Return [x, y] of the center of cell containing provided text 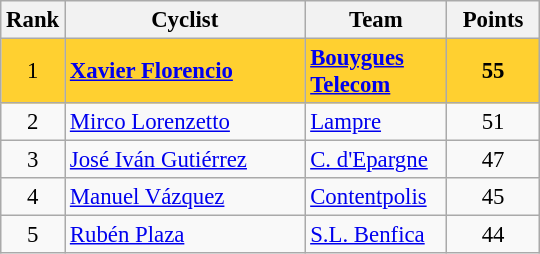
Team [376, 20]
Contentpolis [376, 197]
2 [33, 122]
Mirco Lorenzetto [185, 122]
Rubén Plaza [185, 235]
José Iván Gutiérrez [185, 160]
3 [33, 160]
Rank [33, 20]
47 [493, 160]
Manuel Vázquez [185, 197]
Points [493, 20]
45 [493, 197]
44 [493, 235]
S.L. Benfica [376, 235]
51 [493, 122]
1 [33, 72]
C. d'Epargne [376, 160]
Lampre [376, 122]
Bouygues Telecom [376, 72]
4 [33, 197]
5 [33, 235]
Cyclist [185, 20]
55 [493, 72]
Xavier Florencio [185, 72]
